For the text-containing cell, return its midpoint in (X, Y) coordinate format. 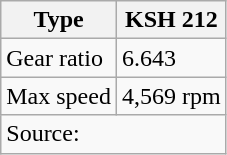
Type (59, 20)
Source: (114, 134)
Max speed (59, 96)
Gear ratio (59, 58)
6.643 (171, 58)
4,569 rpm (171, 96)
KSH 212 (171, 20)
